From the cell containing the given text, extract its center point as (x, y) coordinate. 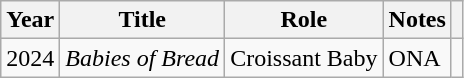
Notes (417, 20)
Babies of Bread (142, 58)
Title (142, 20)
ONA (417, 58)
2024 (30, 58)
Croissant Baby (304, 58)
Year (30, 20)
Role (304, 20)
